Detect which cell encompasses the target text, then output its (X, Y) center coordinate. 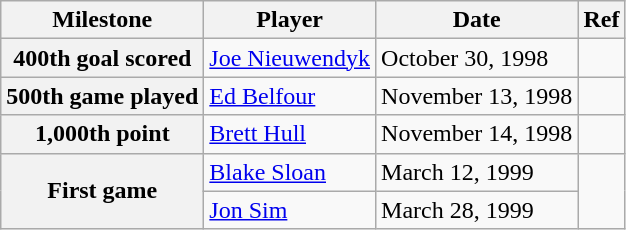
Brett Hull (290, 134)
First game (102, 191)
400th goal scored (102, 58)
Jon Sim (290, 210)
March 12, 1999 (477, 172)
500th game played (102, 96)
Date (477, 20)
1,000th point (102, 134)
October 30, 1998 (477, 58)
November 13, 1998 (477, 96)
November 14, 1998 (477, 134)
Joe Nieuwendyk (290, 58)
Blake Sloan (290, 172)
March 28, 1999 (477, 210)
Ref (602, 20)
Milestone (102, 20)
Player (290, 20)
Ed Belfour (290, 96)
